Return [X, Y] of the center of cell containing provided text 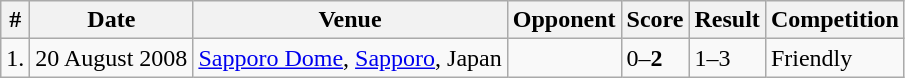
Date [112, 20]
Score [655, 20]
Venue [350, 20]
Friendly [834, 58]
Result [727, 20]
Competition [834, 20]
Sapporo Dome, Sapporo, Japan [350, 58]
1–3 [727, 58]
20 August 2008 [112, 58]
1. [16, 58]
0–2 [655, 58]
# [16, 20]
Opponent [564, 20]
